Search for the cell housing the specified text and yield its [x, y] center coordinate. 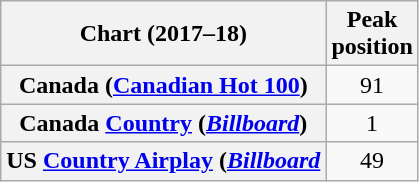
Chart (2017–18) [164, 34]
Canada Country (Billboard) [164, 123]
49 [372, 161]
91 [372, 85]
Peak position [372, 34]
1 [372, 123]
US Country Airplay (Billboard [164, 161]
Canada (Canadian Hot 100) [164, 85]
